Identify which cell holds the provided text, then report its [X, Y] central coordinate. 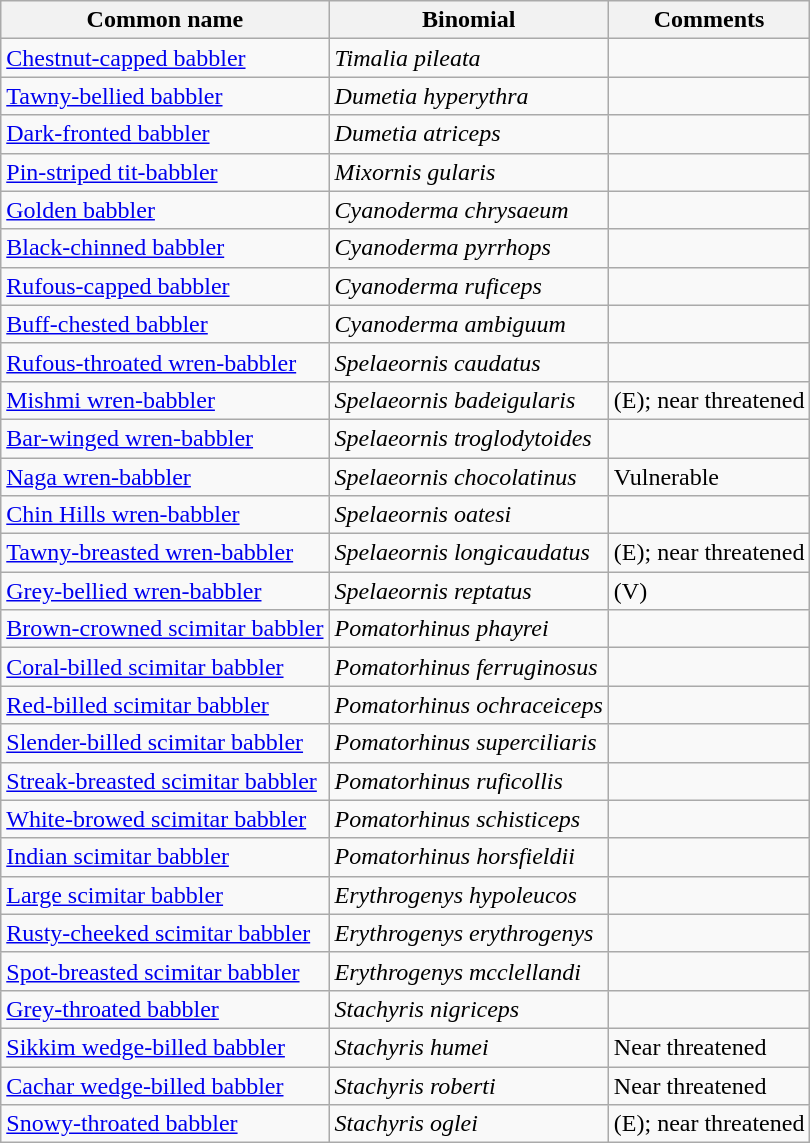
Sikkim wedge-billed babbler [165, 1047]
Spelaeornis troglodytoides [468, 438]
Rufous-throated wren-babbler [165, 362]
Chestnut-capped babbler [165, 58]
Cyanoderma chrysaeum [468, 210]
Buff-chested babbler [165, 324]
Pomatorhinus superciliaris [468, 743]
Pomatorhinus horsfieldii [468, 857]
Snowy-throated babbler [165, 1124]
Spelaeornis badeigularis [468, 400]
Naga wren-babbler [165, 477]
Cyanoderma ruficeps [468, 286]
Spelaeornis oatesi [468, 515]
Spelaeornis reptatus [468, 591]
Timalia pileata [468, 58]
Binomial [468, 20]
Tawny-breasted wren-babbler [165, 553]
Grey-bellied wren-babbler [165, 591]
(V) [709, 591]
Pomatorhinus schisticeps [468, 819]
Rusty-cheeked scimitar babbler [165, 933]
Black-chinned babbler [165, 248]
Golden babbler [165, 210]
Dark-fronted babbler [165, 134]
Cyanoderma ambiguum [468, 324]
Stachyris humei [468, 1047]
Stachyris roberti [468, 1085]
Cachar wedge-billed babbler [165, 1085]
Erythrogenys mcclellandi [468, 971]
Mishmi wren-babbler [165, 400]
Pomatorhinus ochraceiceps [468, 705]
Pomatorhinus ruficollis [468, 781]
Pin-striped tit-babbler [165, 172]
Erythrogenys hypoleucos [468, 895]
Coral-billed scimitar babbler [165, 667]
Bar-winged wren-babbler [165, 438]
Mixornis gularis [468, 172]
Stachyris nigriceps [468, 1009]
Pomatorhinus phayrei [468, 629]
Slender-billed scimitar babbler [165, 743]
Spelaeornis chocolatinus [468, 477]
Pomatorhinus ferruginosus [468, 667]
Cyanoderma pyrrhops [468, 248]
White-browed scimitar babbler [165, 819]
Stachyris oglei [468, 1124]
Comments [709, 20]
Common name [165, 20]
Dumetia atriceps [468, 134]
Brown-crowned scimitar babbler [165, 629]
Erythrogenys erythrogenys [468, 933]
Spelaeornis longicaudatus [468, 553]
Large scimitar babbler [165, 895]
Spot-breasted scimitar babbler [165, 971]
Vulnerable [709, 477]
Indian scimitar babbler [165, 857]
Grey-throated babbler [165, 1009]
Rufous-capped babbler [165, 286]
Dumetia hyperythra [468, 96]
Spelaeornis caudatus [468, 362]
Tawny-bellied babbler [165, 96]
Streak-breasted scimitar babbler [165, 781]
Chin Hills wren-babbler [165, 515]
Red-billed scimitar babbler [165, 705]
